Output the (x, y) coordinate of the center of the cell containing the given text.  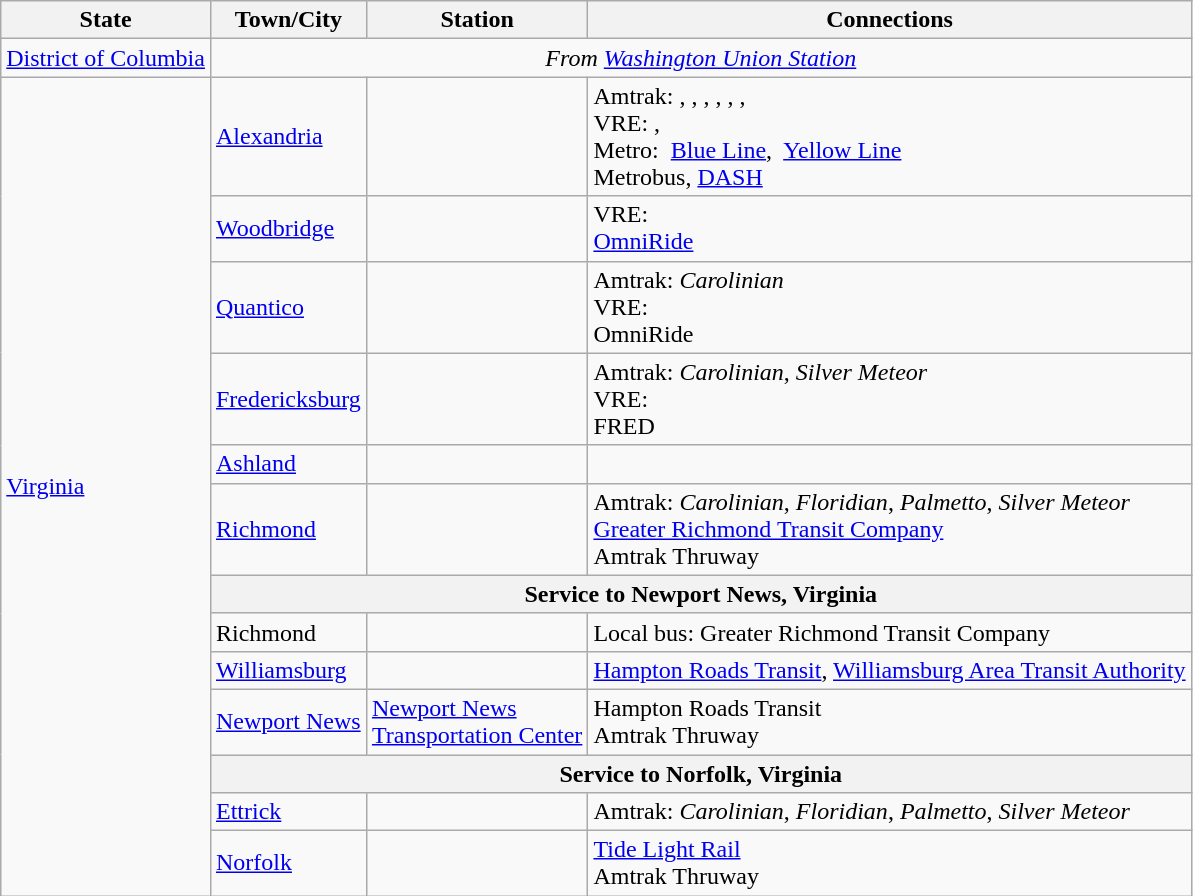
Newport NewsTransportation Center (476, 722)
Newport News (288, 722)
Alexandria (288, 136)
Quantico (288, 307)
Hampton Roads Transit, Williamsburg Area Transit Authority (890, 670)
Woodbridge (288, 228)
Norfolk (288, 864)
From Washington Union Station (700, 58)
Tide Light Rail Amtrak Thruway (890, 864)
Hampton Roads Transit Amtrak Thruway (890, 722)
District of Columbia (106, 58)
Amtrak: Carolinian, Floridian, Palmetto, Silver Meteor Greater Richmond Transit Company Amtrak Thruway (890, 529)
Service to Norfolk, Virginia (700, 773)
Ettrick (288, 812)
Amtrak: Carolinian, Silver Meteor VRE: FRED (890, 399)
Fredericksburg (288, 399)
Town/City (288, 20)
Amtrak: Carolinian, Floridian, Palmetto, Silver Meteor (890, 812)
State (106, 20)
Service to Newport News, Virginia (700, 594)
Virginia (106, 486)
Amtrak: Carolinian VRE: OmniRide (890, 307)
Ashland (288, 464)
Amtrak: , , , , , , VRE: , Metro: Blue Line, Yellow Line Metrobus, DASH (890, 136)
Local bus: Greater Richmond Transit Company (890, 632)
Station (476, 20)
Williamsburg (288, 670)
VRE: OmniRide (890, 228)
Connections (890, 20)
